Locate the cell with the specified text and output its (X, Y) center coordinate. 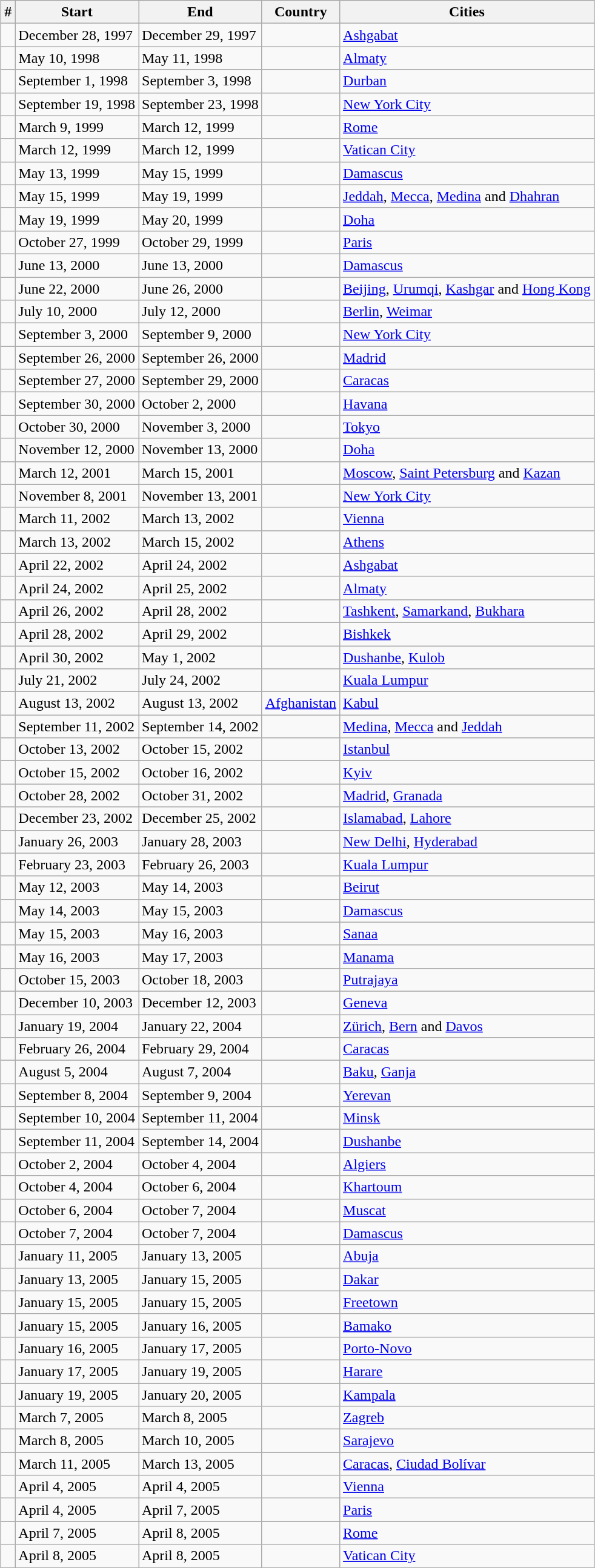
March 12, 2001 (77, 473)
November 3, 2000 (200, 427)
March 9, 1999 (77, 127)
Dushanbe (467, 1141)
May 12, 2003 (77, 888)
May 17, 2003 (200, 957)
March 11, 2005 (77, 1464)
May 13, 1999 (77, 173)
July 24, 2002 (200, 680)
February 23, 2003 (77, 865)
Havana (467, 404)
Athens (467, 542)
Abuja (467, 1256)
February 26, 2004 (77, 1049)
April 25, 2002 (200, 588)
December 12, 2003 (200, 1003)
May 1, 2002 (200, 657)
May 20, 1999 (200, 219)
September 9, 2000 (200, 335)
March 15, 2002 (200, 542)
Baku, Ganja (467, 1072)
June 22, 2000 (77, 289)
September 3, 2000 (77, 335)
October 28, 2002 (77, 796)
October 2, 2004 (77, 1164)
September 30, 2000 (77, 404)
March 10, 2005 (200, 1441)
March 13, 2005 (200, 1464)
March 11, 2002 (77, 519)
November 8, 2001 (77, 496)
Zürich, Bern and Davos (467, 1026)
February 29, 2004 (200, 1049)
Madrid, Granada (467, 796)
Bamako (467, 1325)
Kabul (467, 703)
Madrid (467, 358)
December 25, 2002 (200, 819)
Dakar (467, 1279)
January 26, 2003 (77, 842)
March 15, 2001 (200, 473)
January 22, 2004 (200, 1026)
July 10, 2000 (77, 312)
Sarajevo (467, 1441)
Beijing, Urumqi, Kashgar and Hong Kong (467, 289)
Country (301, 12)
October 13, 2002 (77, 749)
Freetown (467, 1302)
Khartoum (467, 1187)
April 26, 2002 (77, 611)
December 23, 2002 (77, 819)
October 18, 2003 (200, 980)
Dushanbe, Kulob (467, 657)
September 10, 2004 (77, 1118)
Cities (467, 12)
September 9, 2004 (200, 1095)
Porto-Novo (467, 1348)
New Delhi, Hyderabad (467, 842)
Caracas, Ciudad Bolívar (467, 1464)
January 11, 2005 (77, 1256)
September 11, 2002 (77, 726)
May 11, 1998 (200, 58)
February 26, 2003 (200, 865)
October 15, 2003 (77, 980)
Algiers (467, 1164)
April 30, 2002 (77, 657)
End (200, 12)
Bishkek (467, 634)
Jeddah, Mecca, Medina and Dhahran (467, 196)
March 7, 2005 (77, 1418)
Moscow, Saint Petersburg and Kazan (467, 473)
Tokyo (467, 427)
October 27, 1999 (77, 242)
November 12, 2000 (77, 450)
Kyiv (467, 772)
September 3, 1998 (200, 81)
Kampala (467, 1394)
Islamabad, Lahore (467, 819)
September 1, 1998 (77, 81)
August 7, 2004 (200, 1072)
November 13, 2001 (200, 496)
October 16, 2002 (200, 772)
September 8, 2004 (77, 1095)
September 19, 1998 (77, 104)
October 29, 1999 (200, 242)
January 28, 2003 (200, 842)
Geneva (467, 1003)
Medina, Mecca and Jeddah (467, 726)
Sanaa (467, 934)
December 10, 2003 (77, 1003)
September 27, 2000 (77, 381)
January 19, 2004 (77, 1026)
May 10, 1998 (77, 58)
November 13, 2000 (200, 450)
Berlin, Weimar (467, 312)
Harare (467, 1371)
April 29, 2002 (200, 634)
September 23, 1998 (200, 104)
August 5, 2004 (77, 1072)
Durban (467, 81)
Muscat (467, 1210)
December 28, 1997 (77, 35)
Minsk (467, 1118)
Afghanistan (301, 703)
Start (77, 12)
Yerevan (467, 1095)
September 14, 2002 (200, 726)
July 12, 2000 (200, 312)
# (8, 12)
October 2, 2000 (200, 404)
Putrajaya (467, 980)
April 22, 2002 (77, 565)
December 29, 1997 (200, 35)
Zagreb (467, 1418)
January 20, 2005 (200, 1394)
October 31, 2002 (200, 796)
Beirut (467, 888)
Tashkent, Samarkand, Bukhara (467, 611)
July 21, 2002 (77, 680)
Manama (467, 957)
June 26, 2000 (200, 289)
September 29, 2000 (200, 381)
October 30, 2000 (77, 427)
September 14, 2004 (200, 1141)
Istanbul (467, 749)
